Output the [x, y] coordinate of the center of the cell containing the given text.  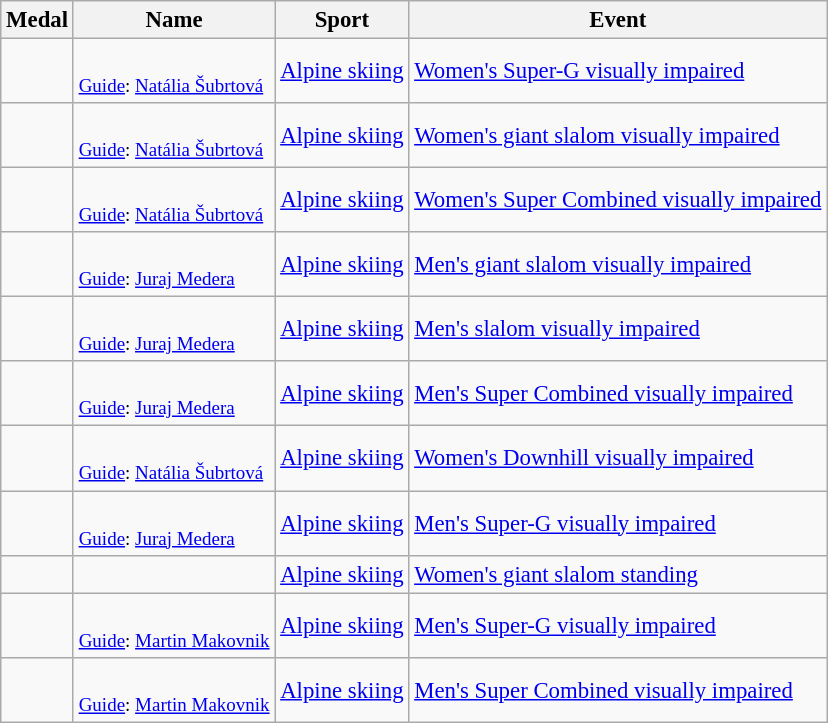
Women's giant slalom standing [618, 574]
Women's Super-G visually impaired [618, 72]
Event [618, 20]
Medal [38, 20]
Men's slalom visually impaired [618, 330]
Name [174, 20]
Women's Downhill visually impaired [618, 458]
Women's giant slalom visually impaired [618, 136]
Men's giant slalom visually impaired [618, 264]
Sport [342, 20]
Women's Super Combined visually impaired [618, 200]
